Find where the given text appears and provide that cell's center as [x, y] coordinate. 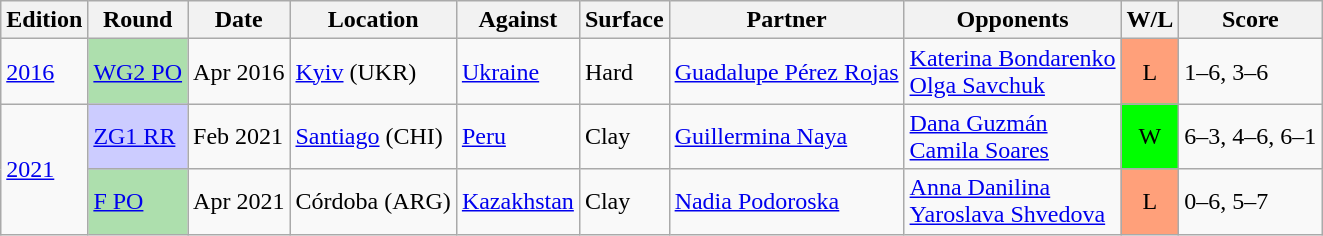
Guadalupe Pérez Rojas [786, 72]
2021 [44, 169]
Apr 2016 [239, 72]
Dana Guzmán Camila Soares [1012, 136]
Peru [518, 136]
Hard [624, 72]
Santiago (CHI) [373, 136]
W [1150, 136]
Katerina Bondarenko Olga Savchuk [1012, 72]
Edition [44, 20]
2016 [44, 72]
Round [138, 20]
Location [373, 20]
Against [518, 20]
Partner [786, 20]
Kyiv (UKR) [373, 72]
Guillermina Naya [786, 136]
6–3, 4–6, 6–1 [1250, 136]
F PO [138, 202]
Ukraine [518, 72]
Score [1250, 20]
0–6, 5–7 [1250, 202]
W/L [1150, 20]
Date [239, 20]
Nadia Podoroska [786, 202]
Surface [624, 20]
Kazakhstan [518, 202]
Opponents [1012, 20]
Feb 2021 [239, 136]
Apr 2021 [239, 202]
Córdoba (ARG) [373, 202]
ZG1 RR [138, 136]
WG2 PO [138, 72]
1–6, 3–6 [1250, 72]
Anna Danilina Yaroslava Shvedova [1012, 202]
